For the text-containing cell, return its midpoint in [X, Y] coordinate format. 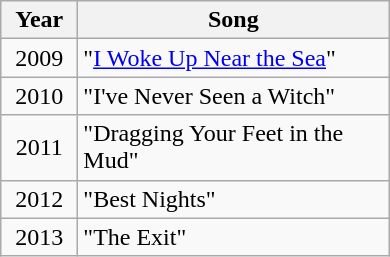
"Dragging Your Feet in the Mud" [234, 148]
2012 [40, 199]
2009 [40, 58]
"I've Never Seen a Witch" [234, 96]
2013 [40, 237]
"I Woke Up Near the Sea" [234, 58]
2010 [40, 96]
Year [40, 20]
2011 [40, 148]
"Best Nights" [234, 199]
"The Exit" [234, 237]
Song [234, 20]
